Return [X, Y] of the center of cell containing provided text 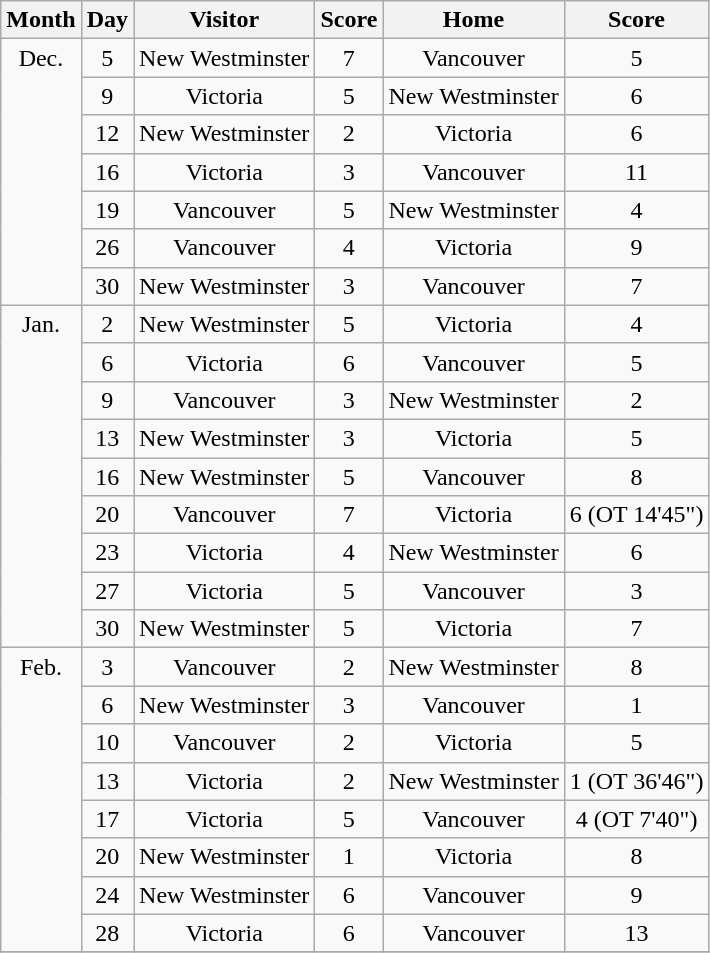
12 [107, 134]
Day [107, 20]
Jan. [41, 476]
11 [636, 172]
28 [107, 933]
27 [107, 591]
Visitor [224, 20]
Home [474, 20]
6 (OT 14'45") [636, 515]
19 [107, 210]
Feb. [41, 800]
10 [107, 743]
24 [107, 895]
Dec. [41, 172]
26 [107, 248]
17 [107, 819]
23 [107, 553]
Month [41, 20]
1 (OT 36'46") [636, 781]
4 (OT 7'40") [636, 819]
